Locate the cell with the specified text and output its (x, y) center coordinate. 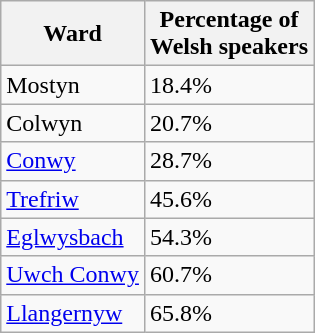
Mostyn (73, 85)
Trefriw (73, 199)
Uwch Conwy (73, 275)
20.7% (228, 123)
28.7% (228, 161)
Percentage ofWelsh speakers (228, 34)
45.6% (228, 199)
60.7% (228, 275)
Eglwysbach (73, 237)
18.4% (228, 85)
54.3% (228, 237)
Llangernyw (73, 313)
Conwy (73, 161)
Ward (73, 34)
65.8% (228, 313)
Colwyn (73, 123)
